Return (x, y) of the center of cell containing provided text 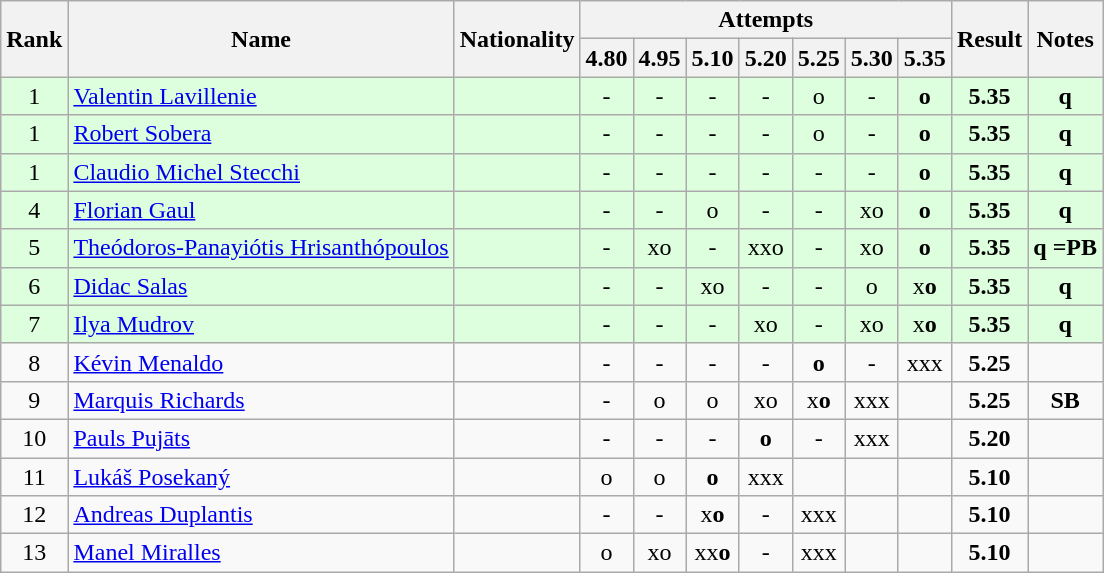
13 (34, 553)
Valentin Lavillenie (261, 96)
Kévin Menaldo (261, 362)
12 (34, 515)
Lukáš Posekaný (261, 477)
8 (34, 362)
Robert Sobera (261, 134)
4 (34, 210)
Pauls Pujāts (261, 438)
Claudio Michel Stecchi (261, 172)
10 (34, 438)
11 (34, 477)
Name (261, 39)
Rank (34, 39)
5.30 (872, 58)
4.80 (606, 58)
Manel Miralles (261, 553)
Andreas Duplantis (261, 515)
Didac Salas (261, 286)
Notes (1066, 39)
SB (1066, 400)
Theódoros-Panayiótis Hrisanthópoulos (261, 248)
Marquis Richards (261, 400)
6 (34, 286)
Florian Gaul (261, 210)
5 (34, 248)
Attempts (766, 20)
Nationality (517, 39)
Ilya Mudrov (261, 324)
q =PB (1066, 248)
4.95 (660, 58)
7 (34, 324)
Result (989, 39)
9 (34, 400)
